Provide the (X, Y) coordinate of the cell's center where the given text is located.  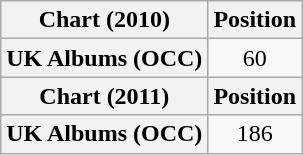
186 (255, 134)
60 (255, 58)
Chart (2010) (104, 20)
Chart (2011) (104, 96)
